Extract the [x, y] coordinate from the center of the cell holding the provided text.  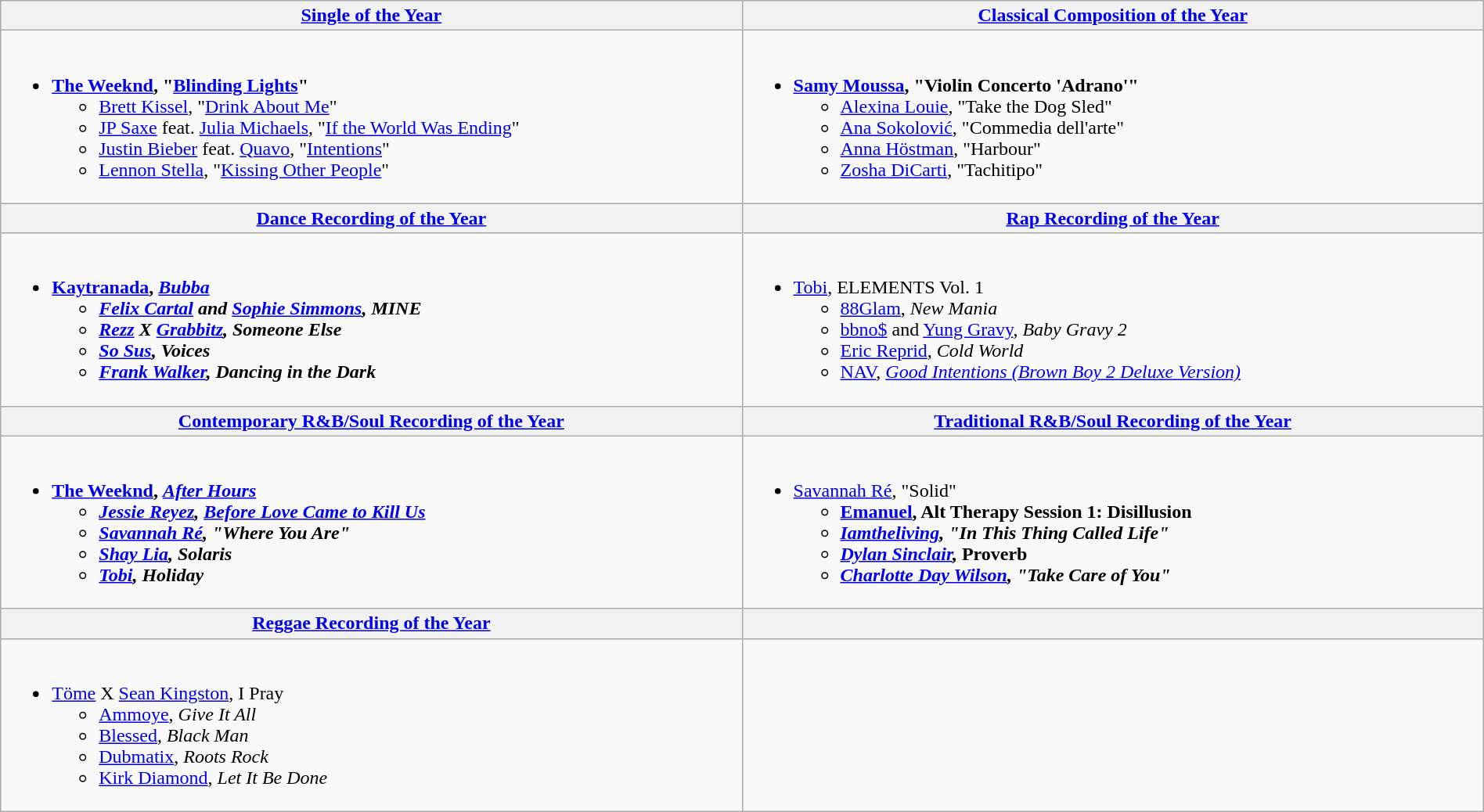
Single of the Year [371, 16]
Traditional R&B/Soul Recording of the Year [1113, 421]
Contemporary R&B/Soul Recording of the Year [371, 421]
Kaytranada, BubbaFelix Cartal and Sophie Simmons, MINERezz X Grabbitz, Someone ElseSo Sus, VoicesFrank Walker, Dancing in the Dark [371, 319]
Tobi, ELEMENTS Vol. 188Glam, New Maniabbno$ and Yung Gravy, Baby Gravy 2Eric Reprid, Cold WorldNAV, Good Intentions (Brown Boy 2 Deluxe Version) [1113, 319]
Reggae Recording of the Year [371, 623]
Dance Recording of the Year [371, 218]
Classical Composition of the Year [1113, 16]
Rap Recording of the Year [1113, 218]
The Weeknd, After HoursJessie Reyez, Before Love Came to Kill UsSavannah Ré, "Where You Are"Shay Lia, SolarisTobi, Holiday [371, 523]
Töme X Sean Kingston, I PrayAmmoye, Give It AllBlessed, Black ManDubmatix, Roots RockKirk Diamond, Let It Be Done [371, 724]
